Return the [x, y] coordinate for the center point of the cell that contains the specified text.  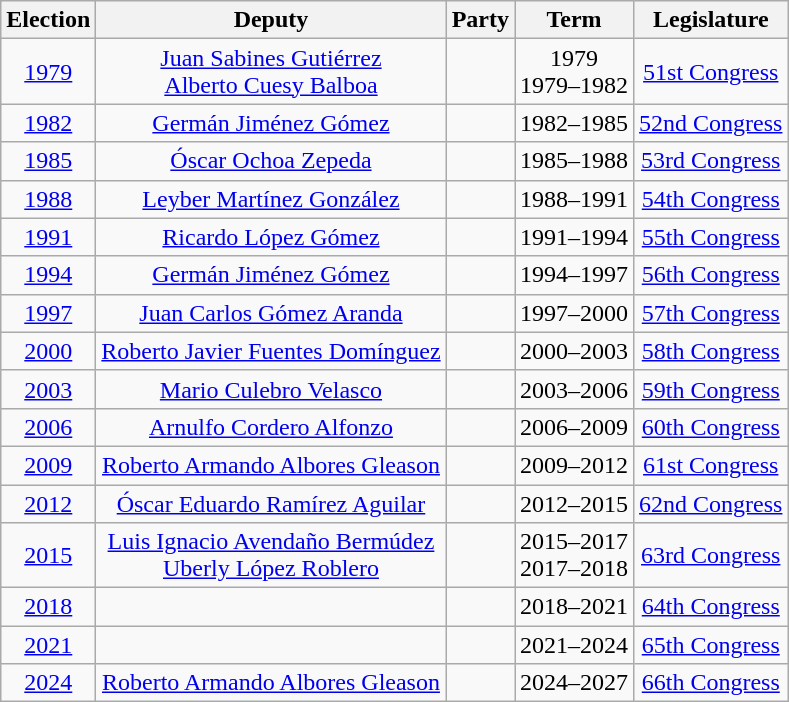
2009–2012 [574, 465]
2024 [48, 683]
1979 [48, 72]
Juan Sabines GutiérrezAlberto Cuesy Balboa [271, 72]
Party [480, 20]
2012 [48, 503]
2006–2009 [574, 427]
Óscar Ochoa Zepeda [271, 161]
60th Congress [711, 427]
2006 [48, 427]
2012–2015 [574, 503]
2009 [48, 465]
2003 [48, 389]
59th Congress [711, 389]
57th Congress [711, 313]
Roberto Javier Fuentes Domínguez [271, 351]
Arnulfo Cordero Alfonzo [271, 427]
2015 [48, 556]
1994–1997 [574, 275]
2024–2027 [574, 683]
1985–1988 [574, 161]
Ricardo López Gómez [271, 237]
Deputy [271, 20]
Term [574, 20]
65th Congress [711, 645]
53rd Congress [711, 161]
Mario Culebro Velasco [271, 389]
Election [48, 20]
1994 [48, 275]
1988 [48, 199]
63rd Congress [711, 556]
56th Congress [711, 275]
Legislature [711, 20]
1988–1991 [574, 199]
54th Congress [711, 199]
Leyber Martínez González [271, 199]
58th Congress [711, 351]
1997 [48, 313]
Óscar Eduardo Ramírez Aguilar [271, 503]
1985 [48, 161]
19791979–1982 [574, 72]
66th Congress [711, 683]
55th Congress [711, 237]
2000–2003 [574, 351]
2000 [48, 351]
2021–2024 [574, 645]
1991–1994 [574, 237]
2015–20172017–2018 [574, 556]
2021 [48, 645]
2018–2021 [574, 607]
64th Congress [711, 607]
1982 [48, 123]
2003–2006 [574, 389]
62nd Congress [711, 503]
2018 [48, 607]
1991 [48, 237]
1982–1985 [574, 123]
52nd Congress [711, 123]
1997–2000 [574, 313]
Luis Ignacio Avendaño BermúdezUberly López Roblero [271, 556]
Juan Carlos Gómez Aranda [271, 313]
51st Congress [711, 72]
61st Congress [711, 465]
